Capture the cell that displays the provided text and extract its [x, y] central coordinate. 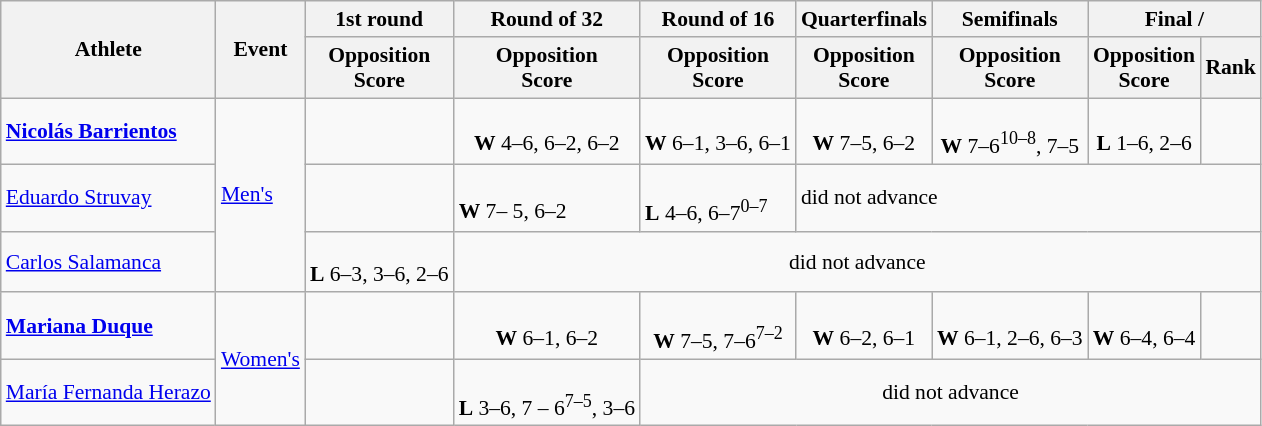
W 7–610–8, 7–5 [1010, 132]
W 7– 5, 6–2 [547, 198]
Athlete [108, 50]
Rank [1230, 68]
Carlos Salamanca [108, 262]
Round of 32 [547, 19]
Final / [1174, 19]
Men's [260, 196]
W 6–1, 6–2 [547, 326]
W 6–1, 3–6, 6–1 [718, 132]
Semifinals [1010, 19]
1st round [380, 19]
W 6–2, 6–1 [864, 326]
L 3–6, 7 – 67–5, 3–6 [547, 392]
María Fernanda Herazo [108, 392]
W 7–5, 6–2 [864, 132]
L 6–3, 3–6, 2–6 [380, 262]
Mariana Duque [108, 326]
Round of 16 [718, 19]
W 6–1, 2–6, 6–3 [1010, 326]
Event [260, 50]
L 4–6, 6–70–7 [718, 198]
Eduardo Struvay [108, 198]
W 6–4, 6–4 [1144, 326]
Nicolás Barrientos [108, 132]
L 1–6, 2–6 [1144, 132]
Quarterfinals [864, 19]
W 7–5, 7–67–2 [718, 326]
W 4–6, 6–2, 6–2 [547, 132]
